Capture the cell that displays the provided text and extract its [x, y] central coordinate. 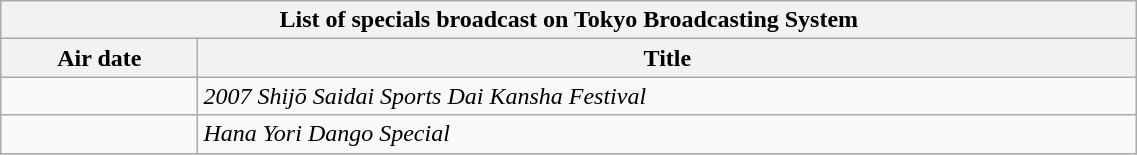
Title [668, 58]
Hana Yori Dango Special [668, 134]
Air date [100, 58]
List of specials broadcast on Tokyo Broadcasting System [569, 20]
2007 Shijō Saidai Sports Dai Kansha Festival [668, 96]
